Detect which cell encompasses the target text, then output its [x, y] center coordinate. 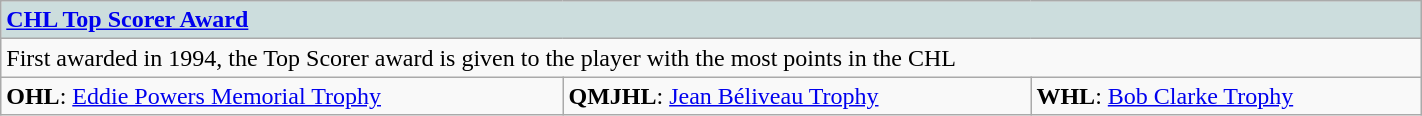
OHL: Eddie Powers Memorial Trophy [282, 96]
WHL: Bob Clarke Trophy [1226, 96]
CHL Top Scorer Award [711, 20]
First awarded in 1994, the Top Scorer award is given to the player with the most points in the CHL [711, 58]
QMJHL: Jean Béliveau Trophy [797, 96]
